Return the (x, y) coordinate for the center point of the cell that contains the specified text.  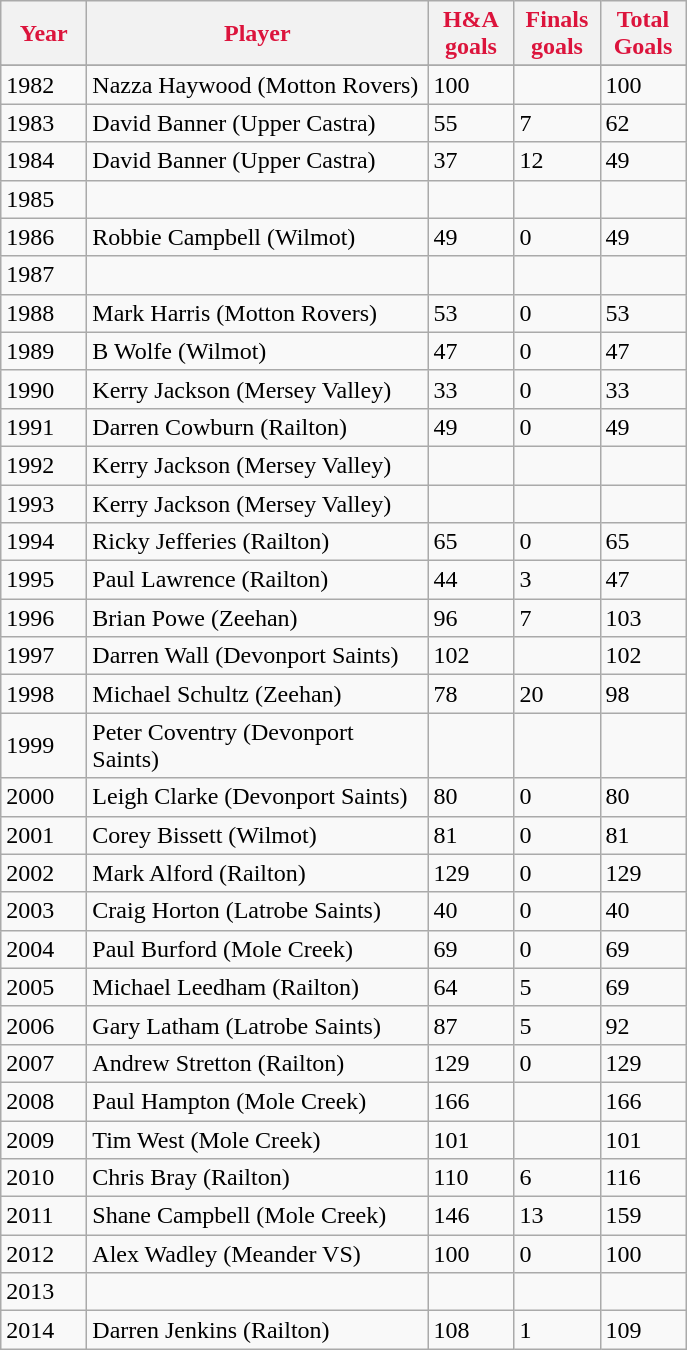
1987 (44, 275)
2007 (44, 1063)
Alex Wadley (Meander VS) (258, 1254)
159 (643, 1216)
2000 (44, 797)
Paul Lawrence (Railton) (258, 580)
146 (471, 1216)
2008 (44, 1101)
2009 (44, 1139)
Player (258, 34)
1996 (44, 618)
108 (471, 1330)
109 (643, 1330)
1 (557, 1330)
92 (643, 1025)
12 (557, 161)
Ricky Jefferies (Railton) (258, 542)
1982 (44, 85)
Robbie Campbell (Wilmot) (258, 237)
44 (471, 580)
Leigh Clarke (Devonport Saints) (258, 797)
55 (471, 123)
Tim West (Mole Creek) (258, 1139)
2014 (44, 1330)
Darren Jenkins (Railton) (258, 1330)
1997 (44, 656)
Craig Horton (Latrobe Saints) (258, 911)
Year (44, 34)
37 (471, 161)
96 (471, 618)
2013 (44, 1292)
Michael Leedham (Railton) (258, 987)
Mark Harris (Motton Rovers) (258, 313)
Darren Wall (Devonport Saints) (258, 656)
1985 (44, 199)
62 (643, 123)
2011 (44, 1216)
Gary Latham (Latrobe Saints) (258, 1025)
Michael Schultz (Zeehan) (258, 694)
Chris Bray (Railton) (258, 1178)
98 (643, 694)
1991 (44, 427)
2004 (44, 949)
1983 (44, 123)
2002 (44, 873)
1999 (44, 746)
Peter Coventry (Devonport Saints) (258, 746)
Shane Campbell (Mole Creek) (258, 1216)
1992 (44, 465)
1989 (44, 351)
B Wolfe (Wilmot) (258, 351)
2005 (44, 987)
1994 (44, 542)
78 (471, 694)
1986 (44, 237)
20 (557, 694)
1984 (44, 161)
Brian Powe (Zeehan) (258, 618)
116 (643, 1178)
Mark Alford (Railton) (258, 873)
64 (471, 987)
Darren Cowburn (Railton) (258, 427)
1998 (44, 694)
Corey Bissett (Wilmot) (258, 835)
Paul Burford (Mole Creek) (258, 949)
87 (471, 1025)
Total Goals (643, 34)
Paul Hampton (Mole Creek) (258, 1101)
2012 (44, 1254)
H&A goals (471, 34)
Finals goals (557, 34)
2003 (44, 911)
3 (557, 580)
2001 (44, 835)
13 (557, 1216)
1993 (44, 503)
2010 (44, 1178)
2006 (44, 1025)
Nazza Haywood (Motton Rovers) (258, 85)
1988 (44, 313)
103 (643, 618)
1990 (44, 389)
110 (471, 1178)
Andrew Stretton (Railton) (258, 1063)
1995 (44, 580)
6 (557, 1178)
